Find where the given text appears and provide that cell's center as (X, Y) coordinate. 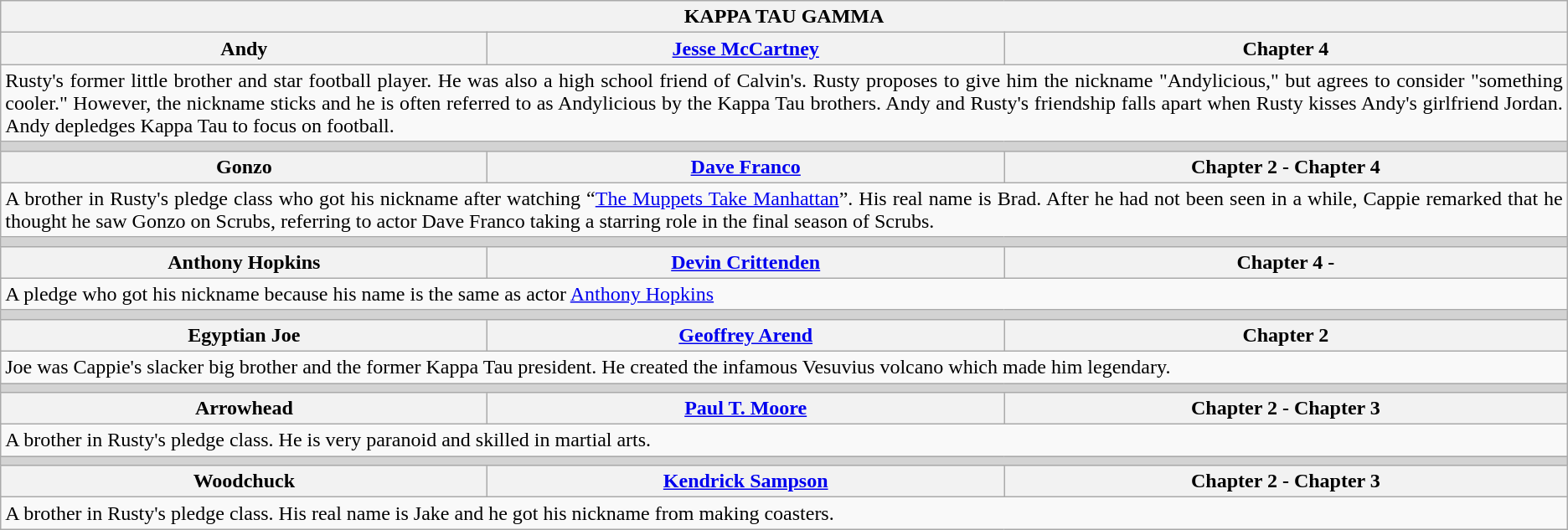
Chapter 4 - (1287, 262)
Arrowhead (245, 409)
Jesse McCartney (745, 49)
Kendrick Sampson (745, 481)
Anthony Hopkins (245, 262)
Chapter 2 (1287, 335)
Dave Franco (745, 167)
Gonzo (245, 167)
Chapter 4 (1287, 49)
Andy (245, 49)
Egyptian Joe (245, 335)
Devin Crittenden (745, 262)
A brother in Rusty's pledge class. He is very paranoid and skilled in martial arts. (784, 440)
Woodchuck (245, 481)
A pledge who got his nickname because his name is the same as actor Anthony Hopkins (784, 294)
KAPPA TAU GAMMA (784, 17)
Paul T. Moore (745, 409)
Chapter 2 - Chapter 4 (1287, 167)
Geoffrey Arend (745, 335)
A brother in Rusty's pledge class. His real name is Jake and he got his nickname from making coasters. (784, 513)
Joe was Cappie's slacker big brother and the former Kappa Tau president. He created the infamous Vesuvius volcano which made him legendary. (784, 367)
